Find where the given text appears and provide that cell's center as (x, y) coordinate. 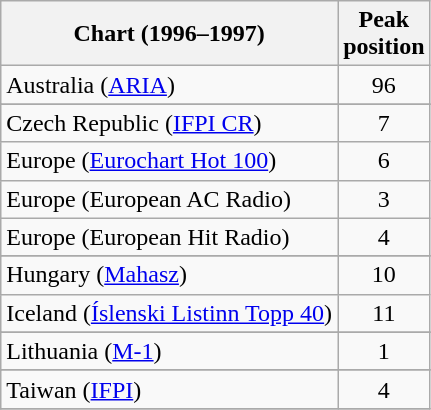
Peakposition (384, 34)
6 (384, 161)
96 (384, 85)
3 (384, 199)
Iceland (Íslenski Listinn Topp 40) (170, 313)
11 (384, 313)
Czech Republic (IFPI CR) (170, 123)
10 (384, 275)
Chart (1996–1997) (170, 34)
Australia (ARIA) (170, 85)
Hungary (Mahasz) (170, 275)
1 (384, 351)
Europe (Eurochart Hot 100) (170, 161)
Europe (European AC Radio) (170, 199)
Lithuania (M-1) (170, 351)
7 (384, 123)
Taiwan (IFPI) (170, 389)
Europe (European Hit Radio) (170, 237)
